For the text-containing cell, return its midpoint in (x, y) coordinate format. 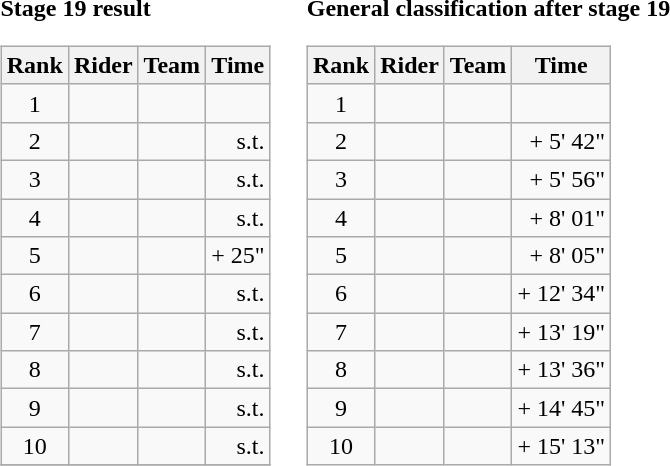
+ 13' 19" (562, 332)
+ 12' 34" (562, 294)
+ 8' 05" (562, 256)
+ 5' 56" (562, 179)
+ 15' 13" (562, 446)
+ 8' 01" (562, 217)
+ 13' 36" (562, 370)
+ 25" (238, 256)
+ 14' 45" (562, 408)
+ 5' 42" (562, 141)
